Return (X, Y) of the center of cell containing provided text 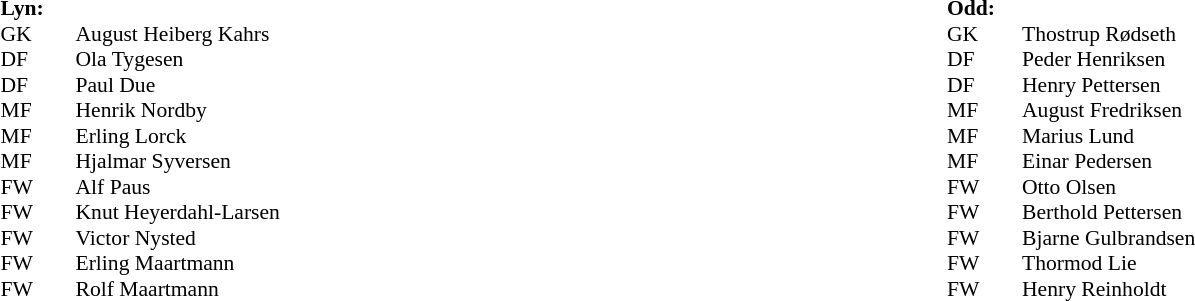
Thormod Lie (1108, 263)
Henry Pettersen (1108, 85)
Ola Tygesen (178, 59)
Erling Lorck (178, 136)
August Heiberg Kahrs (178, 34)
Berthold Pettersen (1108, 213)
Marius Lund (1108, 136)
Otto Olsen (1108, 187)
Alf Paus (178, 187)
Peder Henriksen (1108, 59)
Erling Maartmann (178, 263)
August Fredriksen (1108, 111)
Victor Nysted (178, 238)
Hjalmar Syversen (178, 161)
Einar Pedersen (1108, 161)
Henrik Nordby (178, 111)
Paul Due (178, 85)
Knut Heyerdahl-Larsen (178, 213)
Bjarne Gulbrandsen (1108, 238)
Thostrup Rødseth (1108, 34)
